Locate the cell with the specified text and output its [x, y] center coordinate. 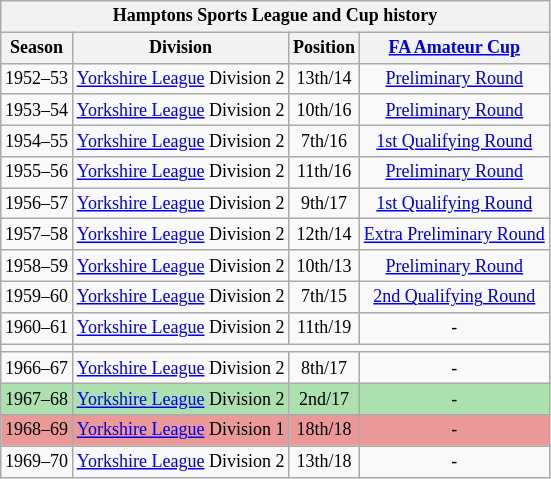
9th/17 [324, 204]
Position [324, 48]
2nd/17 [324, 398]
1968–69 [37, 430]
1958–59 [37, 266]
1953–54 [37, 110]
11th/16 [324, 172]
18th/18 [324, 430]
1959–60 [37, 296]
13th/18 [324, 462]
7th/16 [324, 140]
8th/17 [324, 368]
Yorkshire League Division 1 [180, 430]
FA Amateur Cup [454, 48]
1952–53 [37, 78]
11th/19 [324, 328]
1960–61 [37, 328]
1969–70 [37, 462]
1956–57 [37, 204]
7th/15 [324, 296]
1954–55 [37, 140]
1955–56 [37, 172]
10th/13 [324, 266]
Division [180, 48]
10th/16 [324, 110]
Season [37, 48]
1966–67 [37, 368]
1957–58 [37, 234]
1967–68 [37, 398]
2nd Qualifying Round [454, 296]
Hamptons Sports League and Cup history [275, 16]
13th/14 [324, 78]
Extra Preliminary Round [454, 234]
12th/14 [324, 234]
